Identify which cell holds the provided text, then report its [x, y] central coordinate. 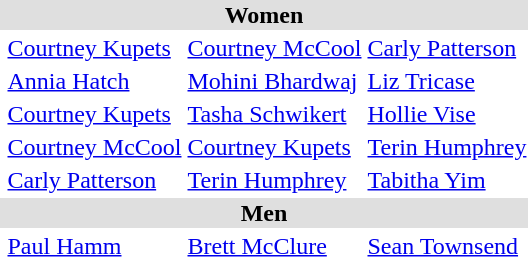
Tasha Schwikert [274, 114]
Annia Hatch [94, 81]
Tabitha Yim [447, 180]
Hollie Vise [447, 114]
Women [264, 15]
Mohini Bhardwaj [274, 81]
Liz Tricase [447, 81]
Men [264, 213]
